Find where the given text appears and provide that cell's center as [X, Y] coordinate. 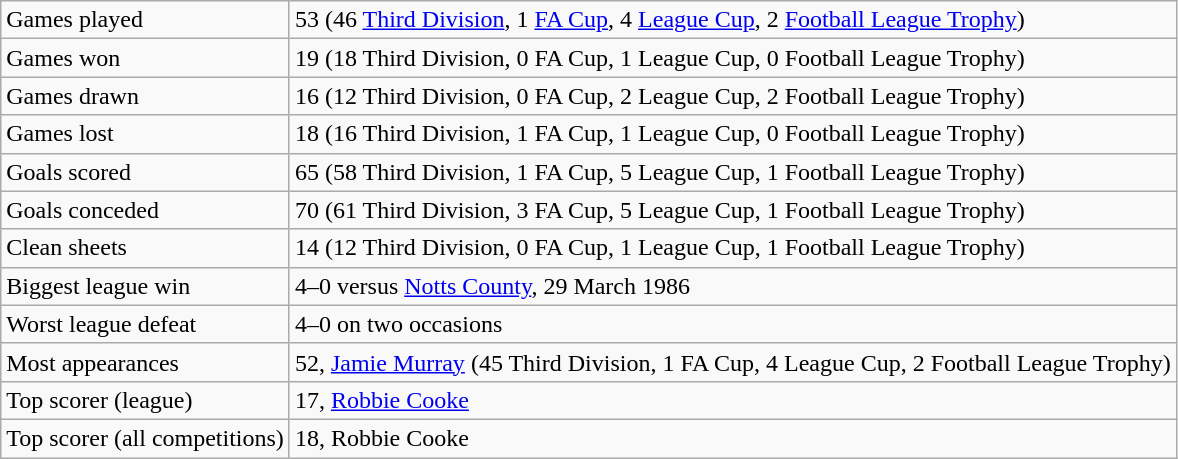
Games played [146, 20]
Biggest league win [146, 286]
Top scorer (league) [146, 400]
Games lost [146, 134]
Games drawn [146, 96]
52, Jamie Murray (45 Third Division, 1 FA Cup, 4 League Cup, 2 Football League Trophy) [732, 362]
Worst league defeat [146, 324]
18 (16 Third Division, 1 FA Cup, 1 League Cup, 0 Football League Trophy) [732, 134]
70 (61 Third Division, 3 FA Cup, 5 League Cup, 1 Football League Trophy) [732, 210]
65 (58 Third Division, 1 FA Cup, 5 League Cup, 1 Football League Trophy) [732, 172]
Goals conceded [146, 210]
16 (12 Third Division, 0 FA Cup, 2 League Cup, 2 Football League Trophy) [732, 96]
4–0 on two occasions [732, 324]
Most appearances [146, 362]
53 (46 Third Division, 1 FA Cup, 4 League Cup, 2 Football League Trophy) [732, 20]
Goals scored [146, 172]
19 (18 Third Division, 0 FA Cup, 1 League Cup, 0 Football League Trophy) [732, 58]
17, Robbie Cooke [732, 400]
Top scorer (all competitions) [146, 438]
4–0 versus Notts County, 29 March 1986 [732, 286]
Games won [146, 58]
14 (12 Third Division, 0 FA Cup, 1 League Cup, 1 Football League Trophy) [732, 248]
18, Robbie Cooke [732, 438]
Clean sheets [146, 248]
